Identify which cell holds the provided text, then report its [X, Y] central coordinate. 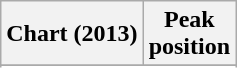
Chart (2013) [72, 34]
Peak position [189, 34]
